Output the [X, Y] coordinate of the center of the cell containing the given text.  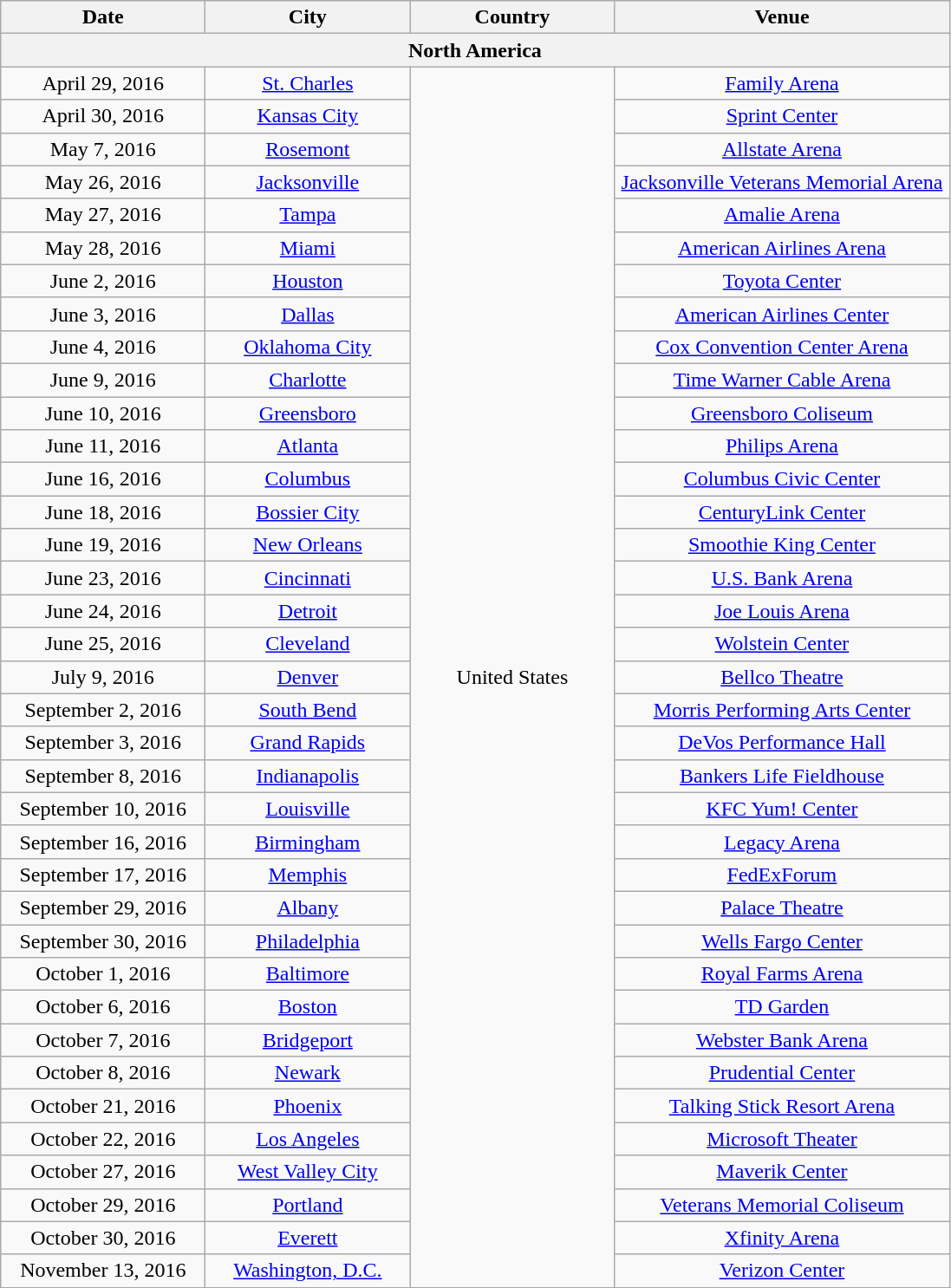
Columbus Civic Center [782, 479]
Allstate Arena [782, 149]
October 29, 2016 [103, 1205]
Everett [308, 1238]
Oklahoma City [308, 347]
May 28, 2016 [103, 248]
U.S. Bank Arena [782, 578]
Smoothie King Center [782, 545]
Date [103, 17]
South Bend [308, 710]
October 7, 2016 [103, 1040]
Palace Theatre [782, 907]
Talking Stick Resort Arena [782, 1106]
Phoenix [308, 1106]
June 25, 2016 [103, 644]
Jacksonville [308, 182]
North America [475, 50]
May 7, 2016 [103, 149]
Cox Convention Center Arena [782, 347]
Cincinnati [308, 578]
Rosemont [308, 149]
Grand Rapids [308, 743]
Legacy Arena [782, 842]
October 6, 2016 [103, 1007]
April 29, 2016 [103, 83]
Veterans Memorial Coliseum [782, 1205]
Webster Bank Arena [782, 1040]
April 30, 2016 [103, 116]
June 18, 2016 [103, 512]
Birmingham [308, 842]
October 21, 2016 [103, 1106]
Bellco Theatre [782, 677]
Houston [308, 281]
Greensboro [308, 413]
Boston [308, 1007]
Joe Louis Arena [782, 611]
June 11, 2016 [103, 446]
City [308, 17]
Washington, D.C. [308, 1271]
June 19, 2016 [103, 545]
June 24, 2016 [103, 611]
September 10, 2016 [103, 809]
Time Warner Cable Arena [782, 380]
October 8, 2016 [103, 1073]
CenturyLink Center [782, 512]
Albany [308, 907]
Bankers Life Fieldhouse [782, 776]
September 8, 2016 [103, 776]
St. Charles [308, 83]
September 29, 2016 [103, 907]
Louisville [308, 809]
October 22, 2016 [103, 1139]
September 2, 2016 [103, 710]
October 30, 2016 [103, 1238]
Philadelphia [308, 940]
Atlanta [308, 446]
June 2, 2016 [103, 281]
June 4, 2016 [103, 347]
Royal Farms Arena [782, 974]
Bridgeport [308, 1040]
Jacksonville Veterans Memorial Arena [782, 182]
Venue [782, 17]
New Orleans [308, 545]
September 3, 2016 [103, 743]
November 13, 2016 [103, 1271]
Sprint Center [782, 116]
Morris Performing Arts Center [782, 710]
Columbus [308, 479]
May 26, 2016 [103, 182]
October 27, 2016 [103, 1172]
Philips Arena [782, 446]
Miami [308, 248]
June 10, 2016 [103, 413]
July 9, 2016 [103, 677]
Wells Fargo Center [782, 940]
Toyota Center [782, 281]
October 1, 2016 [103, 974]
Bossier City [308, 512]
Wolstein Center [782, 644]
Verizon Center [782, 1271]
United States [512, 677]
Kansas City [308, 116]
Cleveland [308, 644]
Amalie Arena [782, 215]
Denver [308, 677]
September 30, 2016 [103, 940]
September 17, 2016 [103, 875]
FedExForum [782, 875]
Memphis [308, 875]
Newark [308, 1073]
Family Arena [782, 83]
Greensboro Coliseum [782, 413]
Microsoft Theater [782, 1139]
May 27, 2016 [103, 215]
Maverik Center [782, 1172]
Prudential Center [782, 1073]
Dallas [308, 314]
KFC Yum! Center [782, 809]
Portland [308, 1205]
TD Garden [782, 1007]
American Airlines Center [782, 314]
Xfinity Arena [782, 1238]
Charlotte [308, 380]
June 3, 2016 [103, 314]
Country [512, 17]
American Airlines Arena [782, 248]
Indianapolis [308, 776]
Baltimore [308, 974]
September 16, 2016 [103, 842]
June 23, 2016 [103, 578]
West Valley City [308, 1172]
Tampa [308, 215]
Los Angeles [308, 1139]
June 16, 2016 [103, 479]
DeVos Performance Hall [782, 743]
June 9, 2016 [103, 380]
Detroit [308, 611]
